Determine the (X, Y) coordinate at the center of the cell enclosing the given text.  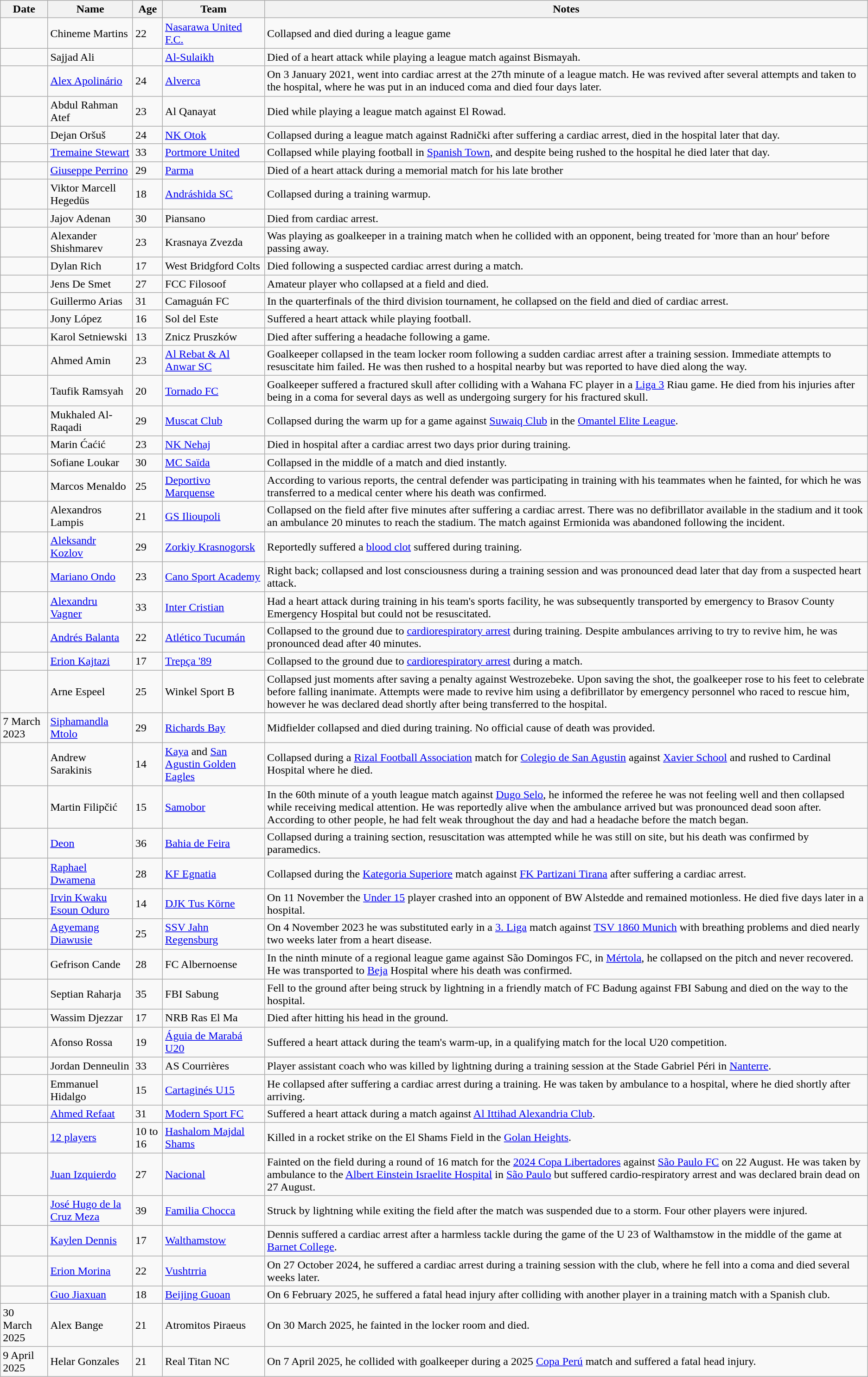
On 7 April 2025, he collided with goalkeeper during a 2025 Copa Perú match and suffered a fatal head injury. (567, 1362)
Real Titan NC (214, 1362)
Erion Morina (90, 1271)
Jens De Smet (90, 283)
Notes (567, 9)
Richards Bay (214, 728)
Deon (90, 843)
Alexandros Lampis (90, 517)
Died while playing a league match against El Rowad. (567, 111)
Atlético Tucumán (214, 637)
Modern Sport FC (214, 1114)
Taufik Ramsyah (90, 391)
Guo Jiaxuan (90, 1295)
West Bridgford Colts (214, 266)
Nacional (214, 1174)
He collapsed after suffering a cardiac arrest during a training. He was taken by ambulance to a hospital, where he died shortly after arriving. (567, 1090)
Mukhaled Al-Raqadi (90, 421)
Sofiane Loukar (90, 462)
Kaylen Dennis (90, 1241)
Dennis suffered a cardiac arrest after a harmless tackle during the game of the U 23 of Walthamstow in the middle of the game at Barnet College. (567, 1241)
Afonso Rossa (90, 1042)
Kaya and San Agustin Golden Eagles (214, 764)
Marin Ćaćić (90, 445)
Dylan Rich (90, 266)
Team (214, 9)
Piansano (214, 218)
On 6 February 2025, he suffered a fatal head injury after colliding with another player in a training match with a Spanish club. (567, 1295)
Alexandru Vagner (90, 607)
Suffered a heart attack during the team's warm-up, in a qualifying match for the local U20 competition. (567, 1042)
Juan Izquierdo (90, 1174)
Giuseppe Perrino (90, 170)
Águia de Marabá U20 (214, 1042)
12 players (90, 1137)
39 (147, 1210)
NK Otok (214, 135)
Irvin Kwaku Esoun Oduro (90, 903)
Samobor (214, 807)
Suffered a heart attack during a match against Al Ittihad Alexandria Club. (567, 1114)
Died of a heart attack while playing a league match against Bismayah. (567, 57)
Chineme Martins (90, 33)
FBI Sabung (214, 994)
Ahmed Amin (90, 361)
Collapsed while playing football in Spanish Town, and despite being rushed to the hospital he died later that day. (567, 153)
Al Qanayat (214, 111)
Died from cardiac arrest. (567, 218)
Aleksandr Kozlov (90, 546)
Jony López (90, 319)
35 (147, 994)
Hashalom Majdal Shams (214, 1137)
On 27 October 2024, he suffered a cardiac arrest during a training session with the club, where he fell into a coma and died several weeks later. (567, 1271)
Viktor Marcell Hegedüs (90, 194)
Alexander Shishmarev (90, 242)
Collapsed during a Rizal Football Association match for Colegio de San Agustin against Xavier School and rushed to Cardinal Hospital where he died. (567, 764)
Died after suffering a headache following a game. (567, 337)
Emmanuel Hidalgo (90, 1090)
NRB Ras El Ma (214, 1018)
Andrés Balanta (90, 637)
Al Rebat & Al Anwar SC (214, 361)
10 to 16 (147, 1137)
Beijing Guoan (214, 1295)
Cano Sport Academy (214, 577)
Cartaginés U15 (214, 1090)
Sol del Este (214, 319)
9 April 2025 (24, 1362)
Collapsed during a training warmup. (567, 194)
36 (147, 843)
AS Courrières (214, 1066)
Tremaine Stewart (90, 153)
Died following a suspected cardiac arrest during a match. (567, 266)
Jajov Adenan (90, 218)
Guillermo Arias (90, 301)
José Hugo de la Cruz Meza (90, 1210)
Helar Gonzales (90, 1362)
Age (147, 9)
Jordan Denneulin (90, 1066)
Suffered a heart attack while playing football. (567, 319)
Ahmed Refaat (90, 1114)
Died in hospital after a cardiac arrest two days prior during training. (567, 445)
Collapsed in the middle of a match and died instantly. (567, 462)
FCC Filosoof (214, 283)
Camaguán FC (214, 301)
Krasnaya Zvezda (214, 242)
19 (147, 1042)
Winkel Sport B (214, 691)
Name (90, 9)
Znicz Pruszków (214, 337)
On 11 November the Under 15 player crashed into an opponent of BW Alstedde and remained motionless. He died five days later in a hospital. (567, 903)
Muscat Club (214, 421)
Mariano Ondo (90, 577)
Amateur player who collapsed at a field and died. (567, 283)
Martin Filipčić (90, 807)
Erion Kajtazi (90, 661)
Al-Sulaikh (214, 57)
FC Albernoense (214, 964)
Midfielder collapsed and died during training. No official cause of death was provided. (567, 728)
Septian Raharja (90, 994)
Collapsed during a league match against Radnički after suffering a cardiac arrest, died in the hospital later that day. (567, 135)
Wassim Djezzar (90, 1018)
Gefrison Cande (90, 964)
Atromitos Piraeus (214, 1325)
Bahia de Feira (214, 843)
NK Nehaj (214, 445)
Collapsed during a training section, resuscitation was attempted while he was still on site, but his death was confirmed by paramedics. (567, 843)
On 30 March 2025, he fainted in the locker room and died. (567, 1325)
KF Egnatia (214, 874)
SSV Jahn Regensburg (214, 934)
Walthamstow (214, 1241)
Portmore United (214, 153)
Died of a heart attack during a memorial match for his late brother (567, 170)
Alverca (214, 81)
Andrew Sarakinis (90, 764)
Died after hitting his head in the ground. (567, 1018)
Zorkiy Krasnogorsk (214, 546)
Collapsed during the warm up for a game against Suwaiq Club in the Omantel Elite League. (567, 421)
Alex Apolinário (90, 81)
Marcos Menaldo (90, 486)
30 March 2025 (24, 1325)
13 (147, 337)
Deportivo Marquense (214, 486)
Date (24, 9)
Siphamandla Mtolo (90, 728)
Agyemang Diawusie (90, 934)
GS Ilioupoli (214, 517)
Fell to the ground after being struck by lightning in a friendly match of FC Badung against FBI Sabung and died on the way to the hospital. (567, 994)
Raphael Dwamena (90, 874)
Familia Chocca (214, 1210)
Trepça '89 (214, 661)
Abdul Rahman Atef (90, 111)
Tornado FC (214, 391)
In the quarterfinals of the third division tournament, he collapsed on the field and died of cardiac arrest. (567, 301)
Collapsed to the ground due to cardiorespiratory arrest during a match. (567, 661)
Dejan Oršuš (90, 135)
DJK Tus Körne (214, 903)
16 (147, 319)
Killed in a rocket strike on the El Shams Field in the Golan Heights. (567, 1137)
Right back; collapsed and lost consciousness during a training session and was pronounced dead later that day from a suspected heart attack. (567, 577)
Nasarawa United F.C. (214, 33)
Alex Bange (90, 1325)
Collapsed during the Kategoria Superiore match against FK Partizani Tirana after suffering a cardiac arrest. (567, 874)
Andráshida SC (214, 194)
Sajjad Ali (90, 57)
20 (147, 391)
Parma (214, 170)
MC Saïda (214, 462)
Was playing as goalkeeper in a training match when he collided with an opponent, being treated for 'more than an hour' before passing away. (567, 242)
7 March 2023 (24, 728)
Arne Espeel (90, 691)
Collapsed and died during a league game (567, 33)
Reportedly suffered a blood clot suffered during training. (567, 546)
Struck by lightning while exiting the field after the match was suspended due to a storm. Four other players were injured. (567, 1210)
Vushtrria (214, 1271)
Inter Cristian (214, 607)
Player assistant coach who was killed by lightning during a training session at the Stade Gabriel Péri in Nanterre. (567, 1066)
Karol Setniewski (90, 337)
